Return [x, y] of the center of cell containing provided text 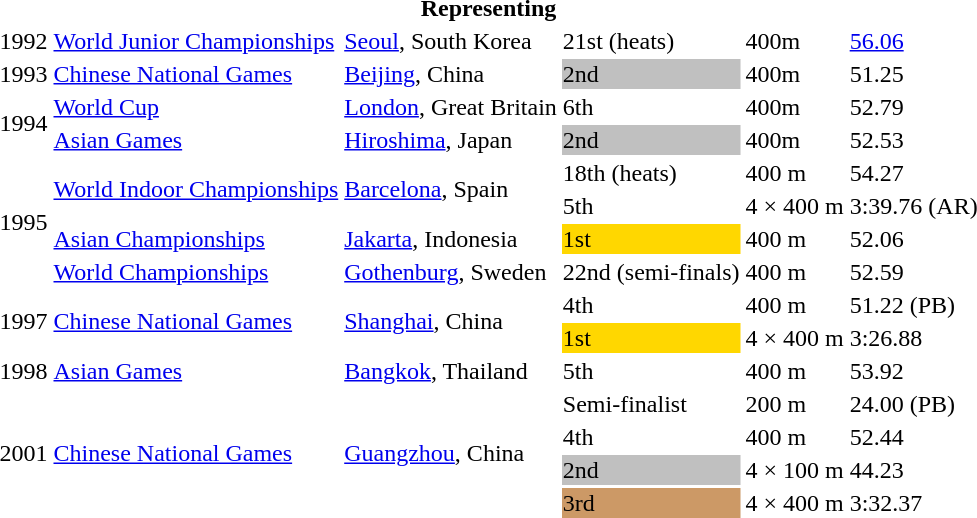
Barcelona, Spain [451, 190]
World Junior Championships [196, 41]
Hiroshima, Japan [451, 140]
Seoul, South Korea [451, 41]
6th [651, 107]
World Cup [196, 107]
3rd [651, 503]
200 m [794, 404]
22nd (semi-finals) [651, 272]
18th (heats) [651, 173]
Guangzhou, China [451, 454]
Shanghai, China [451, 322]
Bangkok, Thailand [451, 371]
21st (heats) [651, 41]
Semi-finalist [651, 404]
Beijing, China [451, 74]
Asian Championships [196, 239]
World Championships [196, 272]
Gothenburg, Sweden [451, 272]
Jakarta, Indonesia [451, 239]
London, Great Britain [451, 107]
World Indoor Championships [196, 190]
4 × 100 m [794, 470]
